Return the [x, y] coordinate for the center point of the cell that contains the specified text.  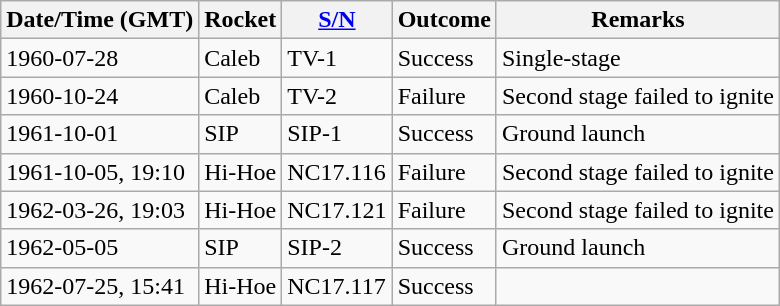
Outcome [444, 20]
1961-10-01 [100, 134]
Remarks [638, 20]
S/N [337, 20]
TV-1 [337, 58]
SIP-2 [337, 248]
NC17.117 [337, 286]
1962-05-05 [100, 248]
1961-10-05, 19:10 [100, 172]
1960-10-24 [100, 96]
Single-stage [638, 58]
1962-07-25, 15:41 [100, 286]
NC17.121 [337, 210]
TV-2 [337, 96]
SIP-1 [337, 134]
Rocket [240, 20]
1960-07-28 [100, 58]
NC17.116 [337, 172]
Date/Time (GMT) [100, 20]
1962-03-26, 19:03 [100, 210]
